Locate the cell with the specified text and output its [x, y] center coordinate. 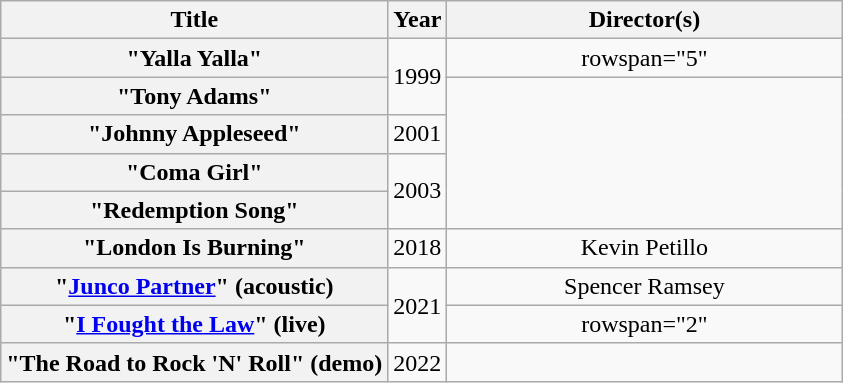
Kevin Petillo [644, 248]
rowspan="2" [644, 324]
Spencer Ramsey [644, 286]
Title [194, 20]
2022 [418, 362]
2021 [418, 305]
"Johnny Appleseed" [194, 134]
"Redemption Song" [194, 210]
"Yalla Yalla" [194, 58]
"Tony Adams" [194, 96]
1999 [418, 77]
"Coma Girl" [194, 172]
"I Fought the Law" (live) [194, 324]
"Junco Partner" (acoustic) [194, 286]
rowspan="5" [644, 58]
2001 [418, 134]
Year [418, 20]
2018 [418, 248]
"The Road to Rock 'N' Roll" (demo) [194, 362]
"London Is Burning" [194, 248]
Director(s) [644, 20]
2003 [418, 191]
